Return the [X, Y] coordinate for the center point of the cell that contains the specified text.  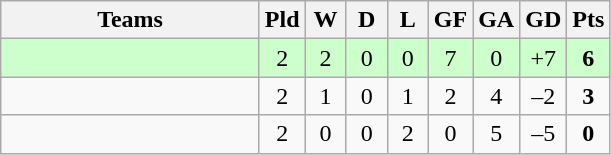
+7 [544, 58]
Pld [282, 20]
–2 [544, 96]
GF [450, 20]
4 [496, 96]
Teams [130, 20]
6 [588, 58]
Pts [588, 20]
5 [496, 134]
–5 [544, 134]
GD [544, 20]
7 [450, 58]
D [366, 20]
3 [588, 96]
W [326, 20]
GA [496, 20]
L [408, 20]
